Capture the cell that displays the provided text and extract its (X, Y) central coordinate. 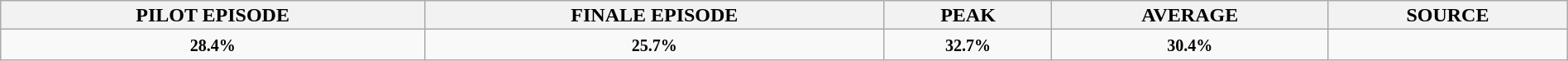
28.4% (213, 45)
32.7% (968, 45)
PEAK (968, 15)
FINALE EPISODE (655, 15)
PILOT EPISODE (213, 15)
AVERAGE (1190, 15)
SOURCE (1448, 15)
25.7% (655, 45)
30.4% (1190, 45)
